Identify which cell holds the provided text, then report its (X, Y) central coordinate. 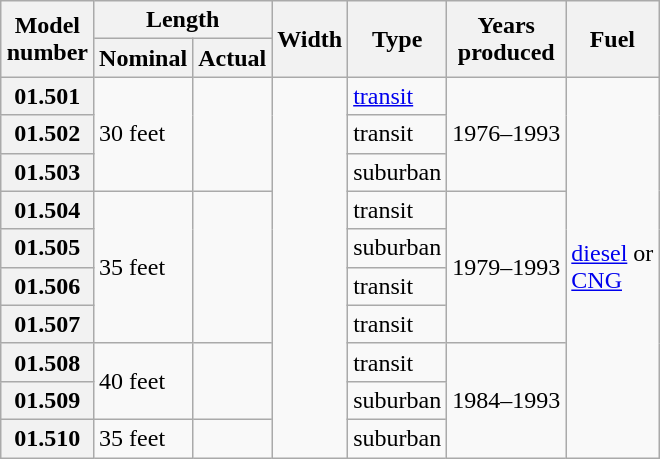
Actual (232, 58)
01.508 (47, 362)
01.503 (47, 172)
01.507 (47, 324)
1979–1993 (506, 267)
diesel orCNG (612, 268)
01.509 (47, 400)
01.502 (47, 134)
1984–1993 (506, 400)
01.506 (47, 286)
Width (310, 39)
01.501 (47, 96)
Yearsproduced (506, 39)
01.504 (47, 210)
1976–1993 (506, 134)
Fuel (612, 39)
Length (183, 20)
Type (398, 39)
01.505 (47, 248)
40 feet (144, 381)
Nominal (144, 58)
01.510 (47, 438)
30 feet (144, 134)
Modelnumber (47, 39)
